Determine the (x, y) coordinate at the center of the cell enclosing the given text.  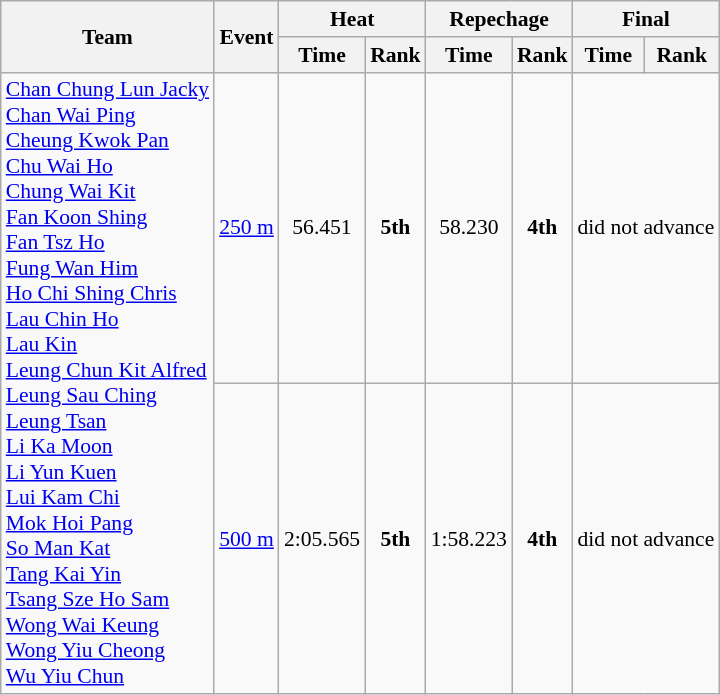
56.451 (322, 228)
Repechage (500, 19)
2:05.565 (322, 538)
Event (246, 36)
500 m (246, 538)
58.230 (469, 228)
1:58.223 (469, 538)
250 m (246, 228)
Final (646, 19)
Team (108, 36)
Heat (352, 19)
